Detect which cell encompasses the target text, then output its [X, Y] center coordinate. 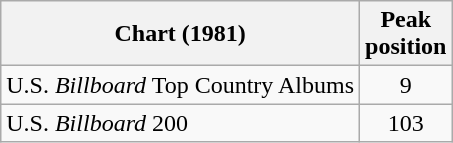
103 [406, 123]
Peakposition [406, 34]
Chart (1981) [180, 34]
U.S. Billboard Top Country Albums [180, 85]
9 [406, 85]
U.S. Billboard 200 [180, 123]
